From the cell containing the given text, extract its center point as [X, Y] coordinate. 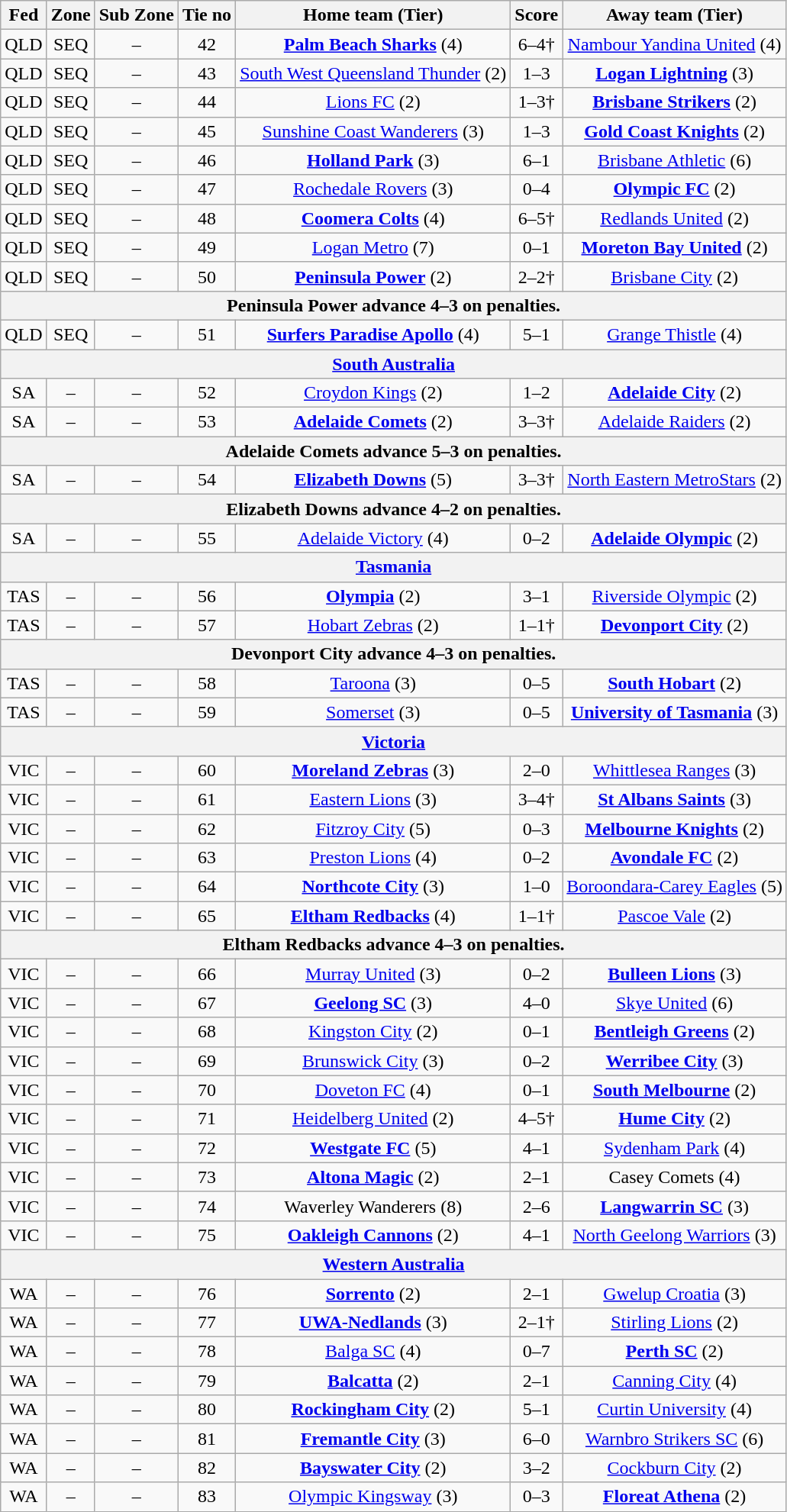
Croydon Kings (2) [373, 393]
Logan Lightning (3) [675, 73]
Waverley Wanderers (8) [373, 1206]
Fremantle City (3) [373, 1439]
Langwarrin SC (3) [675, 1206]
43 [206, 73]
Lions FC (2) [373, 102]
Palm Beach Sharks (4) [373, 44]
Kingston City (2) [373, 1032]
Doveton FC (4) [373, 1090]
Home team (Tier) [373, 15]
Brisbane City (2) [675, 276]
80 [206, 1410]
Olympia (2) [373, 596]
St Albans Saints (3) [675, 799]
77 [206, 1323]
Score [537, 15]
Rockingham City (2) [373, 1410]
Avondale FC (2) [675, 858]
Eastern Lions (3) [373, 799]
Curtin University (4) [675, 1410]
82 [206, 1468]
42 [206, 44]
6–0 [537, 1439]
Bayswater City (2) [373, 1468]
58 [206, 683]
Hobart Zebras (2) [373, 625]
Boroondara-Carey Eagles (5) [675, 887]
0–7 [537, 1352]
3–2 [537, 1468]
South West Queensland Thunder (2) [373, 73]
Preston Lions (4) [373, 858]
Balga SC (4) [373, 1352]
47 [206, 189]
North Geelong Warriors (3) [675, 1235]
Northcote City (3) [373, 887]
UWA-Nedlands (3) [373, 1323]
Peninsula Power advance 4–3 on penalties. [394, 305]
1–0 [537, 887]
Brisbane Athletic (6) [675, 160]
6–1 [537, 160]
Olympic Kingsway (3) [373, 1497]
Werribee City (3) [675, 1061]
Logan Metro (7) [373, 247]
Peninsula Power (2) [373, 276]
Westgate FC (5) [373, 1148]
6–4† [537, 44]
Altona Magic (2) [373, 1177]
Perth SC (2) [675, 1352]
0–4 [537, 189]
44 [206, 102]
45 [206, 131]
51 [206, 334]
Brisbane Strikers (2) [675, 102]
69 [206, 1061]
Oakleigh Cannons (2) [373, 1235]
64 [206, 887]
2–6 [537, 1206]
67 [206, 1003]
Adelaide Victory (4) [373, 538]
Bulleen Lions (3) [675, 974]
2–0 [537, 770]
Whittlesea Ranges (3) [675, 770]
1–3† [537, 102]
Away team (Tier) [675, 15]
75 [206, 1235]
Holland Park (3) [373, 160]
55 [206, 538]
61 [206, 799]
Taroona (3) [373, 683]
North Eastern MetroStars (2) [675, 480]
63 [206, 858]
Murray United (3) [373, 974]
Sunshine Coast Wanderers (3) [373, 131]
Brunswick City (3) [373, 1061]
71 [206, 1119]
4–5† [537, 1119]
Moreland Zebras (3) [373, 770]
Sydenham Park (4) [675, 1148]
Balcatta (2) [373, 1381]
Rochedale Rovers (3) [373, 189]
72 [206, 1148]
46 [206, 160]
South Hobart (2) [675, 683]
South Australia [394, 364]
Pascoe Vale (2) [675, 916]
Victoria [394, 741]
Olympic FC (2) [675, 189]
Adelaide Olympic (2) [675, 538]
2–2† [537, 276]
57 [206, 625]
Sorrento (2) [373, 1294]
Western Australia [394, 1264]
Casey Comets (4) [675, 1177]
Fed [24, 15]
Eltham Redbacks advance 4–3 on penalties. [394, 945]
Stirling Lions (2) [675, 1323]
Nambour Yandina United (4) [675, 44]
Elizabeth Downs (5) [373, 480]
59 [206, 712]
60 [206, 770]
Sub Zone [136, 15]
48 [206, 218]
Cockburn City (2) [675, 1468]
Warnbro Strikers SC (6) [675, 1439]
81 [206, 1439]
Adelaide Comets advance 5–3 on penalties. [394, 451]
Riverside Olympic (2) [675, 596]
73 [206, 1177]
Melbourne Knights (2) [675, 828]
Fitzroy City (5) [373, 828]
Surfers Paradise Apollo (4) [373, 334]
66 [206, 974]
79 [206, 1381]
4–0 [537, 1003]
Grange Thistle (4) [675, 334]
Somerset (3) [373, 712]
49 [206, 247]
Redlands United (2) [675, 218]
Adelaide Comets (2) [373, 422]
Gold Coast Knights (2) [675, 131]
Hume City (2) [675, 1119]
62 [206, 828]
Canning City (4) [675, 1381]
University of Tasmania (3) [675, 712]
2–1† [537, 1323]
Elizabeth Downs advance 4–2 on penalties. [394, 509]
Devonport City advance 4–3 on penalties. [394, 654]
Heidelberg United (2) [373, 1119]
78 [206, 1352]
3–4† [537, 799]
6–5† [537, 218]
68 [206, 1032]
65 [206, 916]
Moreton Bay United (2) [675, 247]
56 [206, 596]
Floreat Athena (2) [675, 1497]
83 [206, 1497]
53 [206, 422]
Coomera Colts (4) [373, 218]
3–1 [537, 596]
Tasmania [394, 567]
Adelaide Raiders (2) [675, 422]
Geelong SC (3) [373, 1003]
52 [206, 393]
Bentleigh Greens (2) [675, 1032]
70 [206, 1090]
Tie no [206, 15]
Devonport City (2) [675, 625]
South Melbourne (2) [675, 1090]
54 [206, 480]
Gwelup Croatia (3) [675, 1294]
50 [206, 276]
76 [206, 1294]
74 [206, 1206]
Adelaide City (2) [675, 393]
Skye United (6) [675, 1003]
1–2 [537, 393]
Zone [70, 15]
Eltham Redbacks (4) [373, 916]
